Locate the cell with the specified text and output its [X, Y] center coordinate. 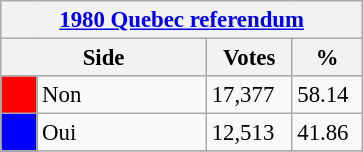
12,513 [249, 133]
17,377 [249, 95]
Oui [122, 133]
Votes [249, 58]
41.86 [328, 133]
% [328, 58]
58.14 [328, 95]
Side [104, 58]
Non [122, 95]
1980 Quebec referendum [182, 20]
